Search for the cell housing the specified text and yield its [x, y] center coordinate. 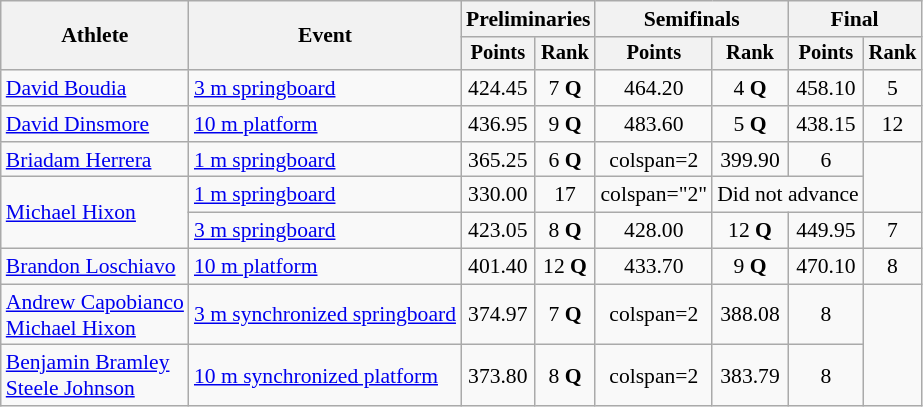
449.95 [826, 231]
Athlete [95, 36]
Michael Hixon [95, 212]
7 [893, 231]
17 [566, 195]
436.95 [498, 124]
4 Q [750, 88]
438.15 [826, 124]
Benjamin BramleySteele Johnson [95, 376]
470.10 [826, 267]
David Boudia [95, 88]
483.60 [654, 124]
399.90 [750, 160]
330.00 [498, 195]
Final [854, 19]
373.80 [498, 376]
401.40 [498, 267]
428.00 [654, 231]
Semifinals [691, 19]
10 m synchronized platform [325, 376]
383.79 [750, 376]
David Dinsmore [95, 124]
5 [893, 88]
388.08 [750, 314]
colspan="2" [654, 195]
6 Q [566, 160]
433.70 [654, 267]
464.20 [654, 88]
424.45 [498, 88]
374.97 [498, 314]
423.05 [498, 231]
Brandon Loschiavo [95, 267]
Preliminaries [528, 19]
12 [893, 124]
6 [826, 160]
Briadam Herrera [95, 160]
365.25 [498, 160]
5 Q [750, 124]
Did not advance [788, 195]
458.10 [826, 88]
Event [325, 36]
3 m synchronized springboard [325, 314]
Andrew CapobiancoMichael Hixon [95, 314]
